Output the [X, Y] coordinate of the center of the cell containing the given text.  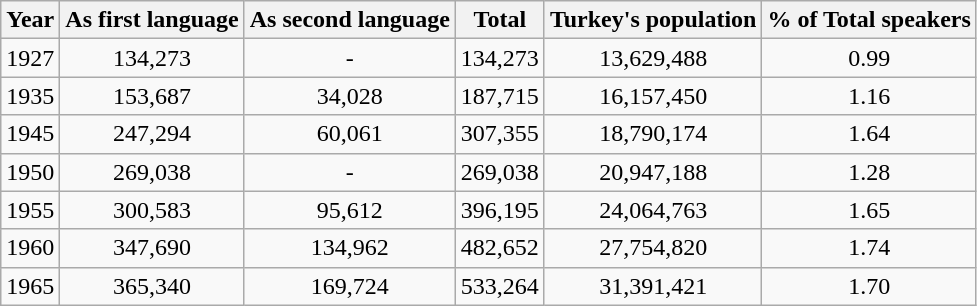
16,157,450 [653, 96]
Turkey's population [653, 20]
169,724 [350, 286]
1927 [30, 58]
1945 [30, 134]
18,790,174 [653, 134]
347,690 [152, 248]
27,754,820 [653, 248]
1935 [30, 96]
% of Total speakers [869, 20]
1.65 [869, 210]
As first language [152, 20]
247,294 [152, 134]
396,195 [500, 210]
20,947,188 [653, 172]
60,061 [350, 134]
As second language [350, 20]
Year [30, 20]
482,652 [500, 248]
1.74 [869, 248]
1.64 [869, 134]
Total [500, 20]
0.99 [869, 58]
13,629,488 [653, 58]
1960 [30, 248]
95,612 [350, 210]
1955 [30, 210]
1965 [30, 286]
34,028 [350, 96]
187,715 [500, 96]
24,064,763 [653, 210]
307,355 [500, 134]
533,264 [500, 286]
365,340 [152, 286]
300,583 [152, 210]
1.16 [869, 96]
153,687 [152, 96]
31,391,421 [653, 286]
1950 [30, 172]
1.28 [869, 172]
134,962 [350, 248]
1.70 [869, 286]
